Identify which cell holds the provided text, then report its [X, Y] central coordinate. 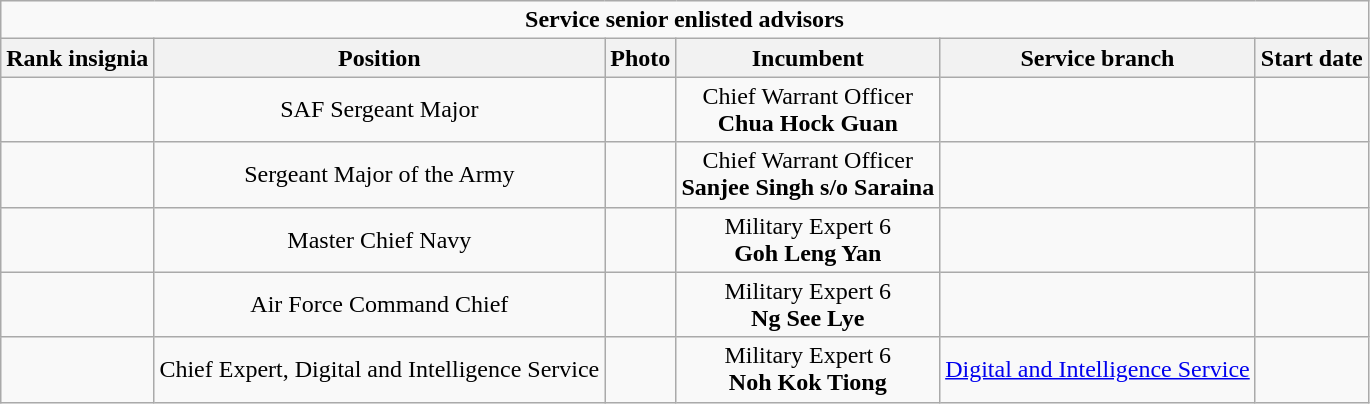
Start date [1312, 58]
Military Expert 6Goh Leng Yan [808, 240]
Incumbent [808, 58]
Military Expert 6Noh Kok Tiong [808, 370]
Master Chief Navy [380, 240]
SAF Sergeant Major [380, 110]
Air Force Command Chief [380, 304]
Rank insignia [78, 58]
Service branch [1098, 58]
Sergeant Major of the Army [380, 174]
Photo [640, 58]
Military Expert 6Ng See Lye [808, 304]
Chief Warrant OfficerSanjee Singh s/o Saraina [808, 174]
Position [380, 58]
Service senior enlisted advisors [685, 20]
Chief Expert, Digital and Intelligence Service [380, 370]
Chief Warrant OfficerChua Hock Guan [808, 110]
Digital and Intelligence Service [1098, 370]
